For the text-containing cell, return its midpoint in [X, Y] coordinate format. 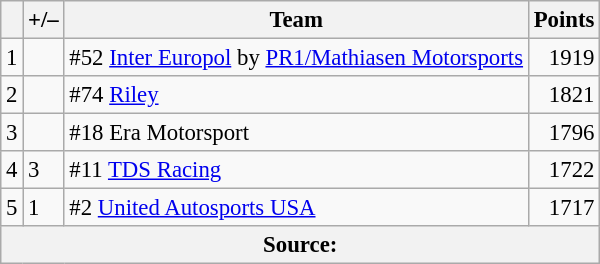
+/– [44, 20]
1919 [564, 58]
4 [12, 170]
5 [12, 208]
Points [564, 20]
1821 [564, 95]
Team [296, 20]
2 [12, 95]
#11 TDS Racing [296, 170]
1796 [564, 133]
#52 Inter Europol by PR1/Mathiasen Motorsports [296, 58]
1717 [564, 208]
#18 Era Motorsport [296, 133]
Source: [300, 245]
1722 [564, 170]
#74 Riley [296, 95]
#2 United Autosports USA [296, 208]
